Output the (x, y) coordinate of the center of the cell containing the given text.  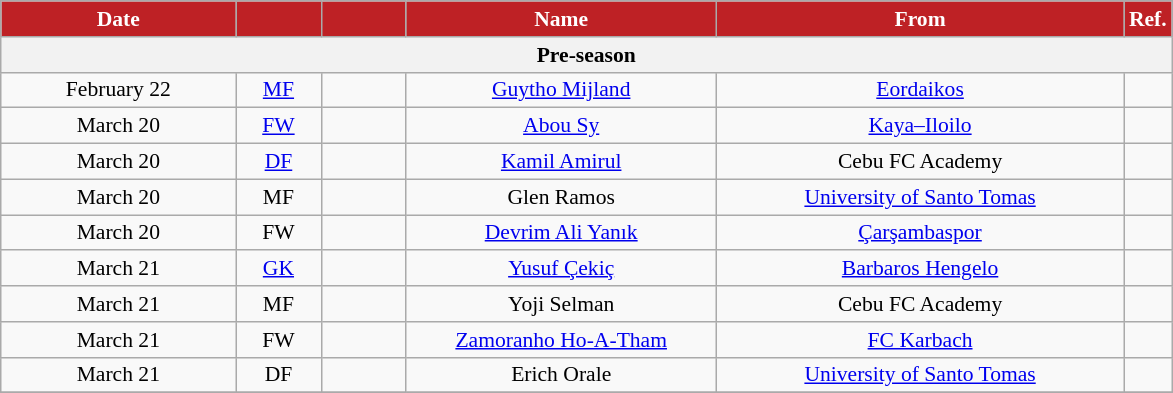
From (920, 19)
Abou Sy (561, 126)
Eordaikos (920, 90)
Zamoranho Ho-A-Tham (561, 340)
Yoji Selman (561, 304)
Erich Orale (561, 375)
Yusuf Çekiç (561, 269)
Çarşambaspor (920, 233)
Glen Ramos (561, 197)
Guytho Mijland (561, 90)
Kaya–Iloilo (920, 126)
GK (278, 269)
Devrim Ali Yanık (561, 233)
Name (561, 19)
FC Karbach (920, 340)
Date (118, 19)
Barbaros Hengelo (920, 269)
Kamil Amirul (561, 162)
February 22 (118, 90)
Pre-season (586, 55)
Ref. (1148, 19)
